Determine the (x, y) coordinate at the center of the cell enclosing the given text.  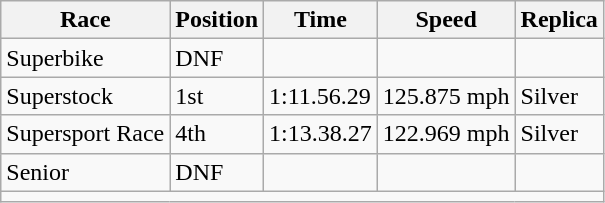
Replica (559, 20)
Superbike (86, 58)
Race (86, 20)
Superstock (86, 96)
1st (217, 96)
Time (321, 20)
Supersport Race (86, 134)
1:11.56.29 (321, 96)
Position (217, 20)
122.969 mph (446, 134)
Senior (86, 172)
125.875 mph (446, 96)
4th (217, 134)
Speed (446, 20)
1:13.38.27 (321, 134)
